Output the (X, Y) coordinate of the center of the cell containing the given text.  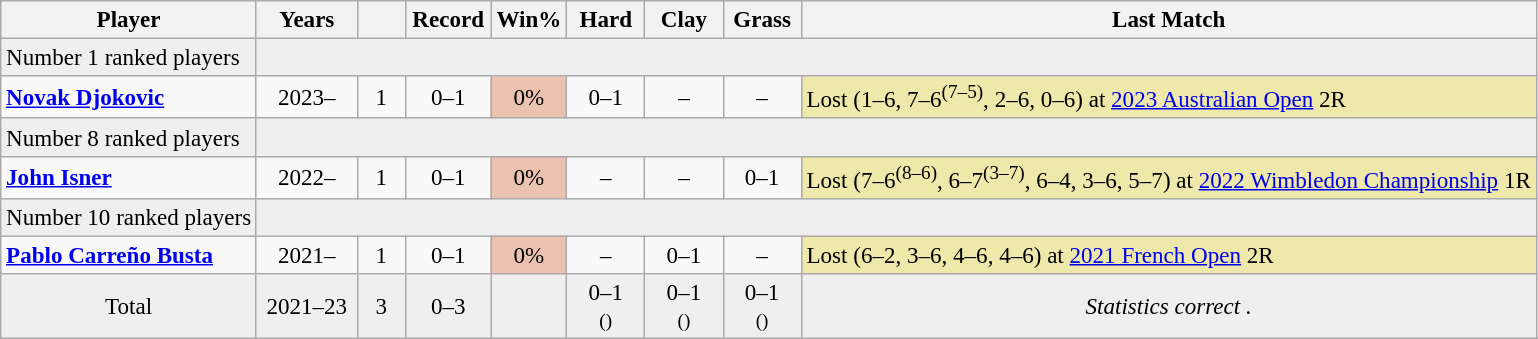
Pablo Carreño Busta (129, 256)
Clay (684, 20)
0–3 (448, 306)
Total (129, 306)
Number 10 ranked players (129, 218)
Grass (762, 20)
Lost (1–6, 7–6(7–5), 2–6, 0–6) at 2023 Australian Open 2R (1168, 97)
Win% (529, 20)
Record (448, 20)
Statistics correct . (1168, 306)
2021– (306, 256)
John Isner (129, 178)
3 (381, 306)
2023– (306, 97)
Years (306, 20)
Player (129, 20)
2021–23 (306, 306)
Last Match (1168, 20)
2022– (306, 178)
Number 1 ranked players (129, 58)
Lost (7–6(8–6), 6–7(3–7), 6–4, 3–6, 5–7) at 2022 Wimbledon Championship 1R (1168, 178)
Number 8 ranked players (129, 138)
Hard (606, 20)
Lost (6–2, 3–6, 4–6, 4–6) at 2021 French Open 2R (1168, 256)
Novak Djokovic (129, 97)
